Scan for the cell matching the given text and deliver its (X, Y) coordinate at center. 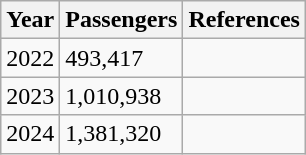
1,381,320 (122, 134)
2022 (30, 58)
Year (30, 20)
2024 (30, 134)
493,417 (122, 58)
1,010,938 (122, 96)
References (244, 20)
2023 (30, 96)
Passengers (122, 20)
